Locate the cell with the specified text and output its (X, Y) center coordinate. 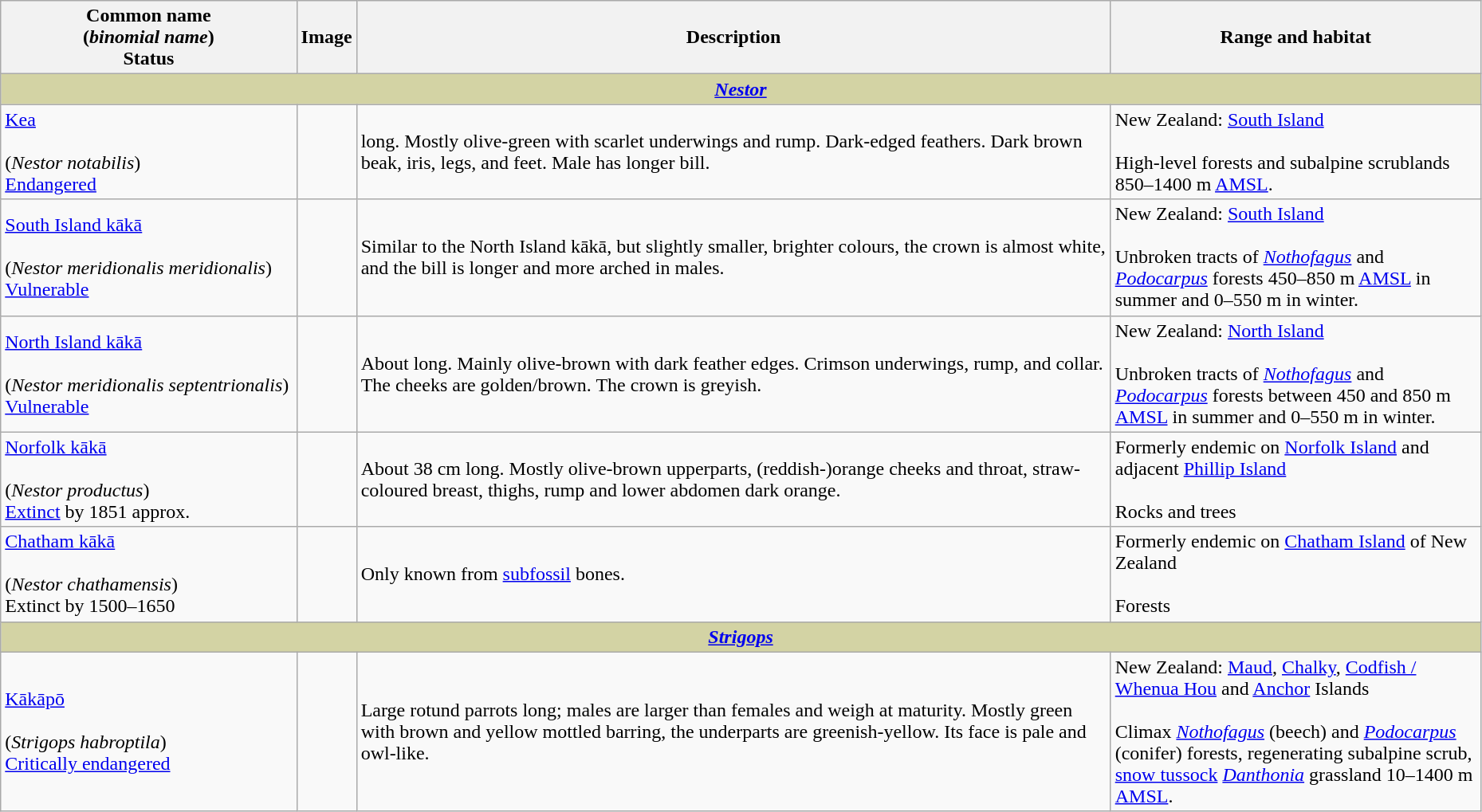
Common name(binomial name)Status (148, 37)
Image (327, 37)
Nestor (741, 89)
Similar to the North Island kākā, but slightly smaller, brighter colours, the crown is almost white, and the bill is longer and more arched in males. (733, 257)
South Island kākā(Nestor meridionalis meridionalis) Vulnerable (148, 257)
Kākāpō(Strigops habroptila) Critically endangered (148, 732)
Strigops (741, 637)
Only known from subfossil bones. (733, 574)
New Zealand: South IslandHigh-level forests and subalpine scrublands 850–1400 m AMSL. (1295, 151)
New Zealand: South IslandUnbroken tracts of Nothofagus and Podocarpus forests 450–850 m AMSL in summer and 0–550 m in winter. (1295, 257)
Formerly endemic on Chatham Island of New ZealandForests (1295, 574)
Norfolk kākā(Nestor productus) Extinct by 1851 approx. (148, 480)
New Zealand: North IslandUnbroken tracts of Nothofagus and Podocarpus forests between 450 and 850 m AMSL in summer and 0–550 m in winter. (1295, 374)
Description (733, 37)
North Island kākā(Nestor meridionalis septentrionalis) Vulnerable (148, 374)
Chatham kākā(Nestor chathamensis) Extinct by 1500–1650 (148, 574)
Formerly endemic on Norfolk Island and adjacent Phillip IslandRocks and trees (1295, 480)
About long. Mainly olive-brown with dark feather edges. Crimson underwings, rump, and collar. The cheeks are golden/brown. The crown is greyish. (733, 374)
Range and habitat (1295, 37)
Kea(Nestor notabilis) Endangered (148, 151)
long. Mostly olive-green with scarlet underwings and rump. Dark-edged feathers. Dark brown beak, iris, legs, and feet. Male has longer bill. (733, 151)
